Capture the cell that displays the provided text and extract its (x, y) central coordinate. 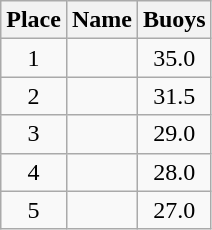
2 (34, 96)
35.0 (174, 58)
27.0 (174, 210)
Buoys (174, 20)
4 (34, 172)
Place (34, 20)
Name (102, 20)
29.0 (174, 134)
5 (34, 210)
1 (34, 58)
3 (34, 134)
28.0 (174, 172)
31.5 (174, 96)
